Return the (x, y) coordinate for the center point of the cell that contains the specified text.  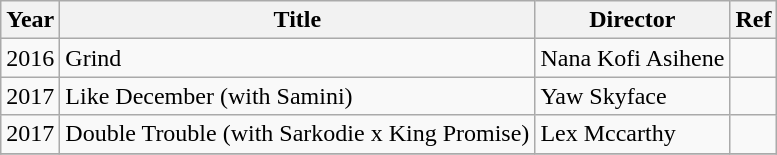
Double Trouble (with Sarkodie x King Promise) (298, 134)
Yaw Skyface (632, 96)
Lex Mccarthy (632, 134)
Director (632, 20)
2016 (30, 58)
Nana Kofi Asihene (632, 58)
Like December (with Samini) (298, 96)
Title (298, 20)
Ref (754, 20)
Year (30, 20)
Grind (298, 58)
